Pinpoint the cell where the given text exists, returning its (X, Y) midpoint coordinate. 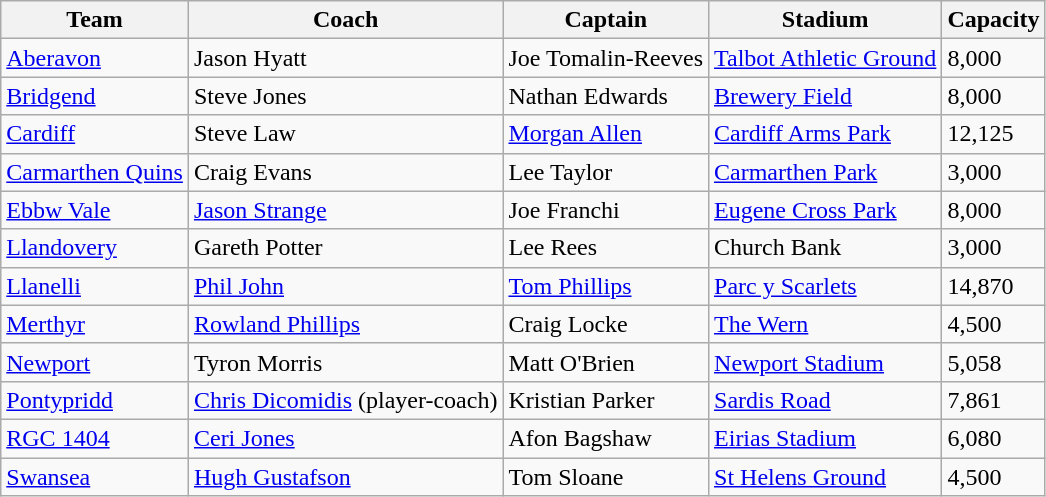
Carmarthen Park (826, 172)
Pontypridd (95, 400)
St Helens Ground (826, 477)
Newport (95, 362)
Capacity (994, 20)
Cardiff (95, 134)
Kristian Parker (606, 400)
Eugene Cross Park (826, 210)
Team (95, 20)
6,080 (994, 438)
Newport Stadium (826, 362)
Lee Taylor (606, 172)
Steve Law (346, 134)
Brewery Field (826, 96)
Aberavon (95, 58)
Cardiff Arms Park (826, 134)
Phil John (346, 286)
Merthyr (95, 324)
5,058 (994, 362)
Joe Tomalin-Reeves (606, 58)
Craig Evans (346, 172)
Tyron Morris (346, 362)
12,125 (994, 134)
Jason Hyatt (346, 58)
Sardis Road (826, 400)
Church Bank (826, 248)
Captain (606, 20)
Nathan Edwards (606, 96)
Llandovery (95, 248)
Matt O'Brien (606, 362)
Bridgend (95, 96)
Steve Jones (346, 96)
Craig Locke (606, 324)
Carmarthen Quins (95, 172)
Talbot Athletic Ground (826, 58)
Tom Phillips (606, 286)
Afon Bagshaw (606, 438)
Ceri Jones (346, 438)
Morgan Allen (606, 134)
7,861 (994, 400)
Rowland Phillips (346, 324)
Stadium (826, 20)
Ebbw Vale (95, 210)
Hugh Gustafson (346, 477)
Gareth Potter (346, 248)
The Wern (826, 324)
Swansea (95, 477)
RGC 1404 (95, 438)
Eirias Stadium (826, 438)
Parc y Scarlets (826, 286)
Llanelli (95, 286)
Lee Rees (606, 248)
Tom Sloane (606, 477)
Chris Dicomidis (player-coach) (346, 400)
Joe Franchi (606, 210)
14,870 (994, 286)
Coach (346, 20)
Jason Strange (346, 210)
